For the text-containing cell, return its midpoint in [X, Y] coordinate format. 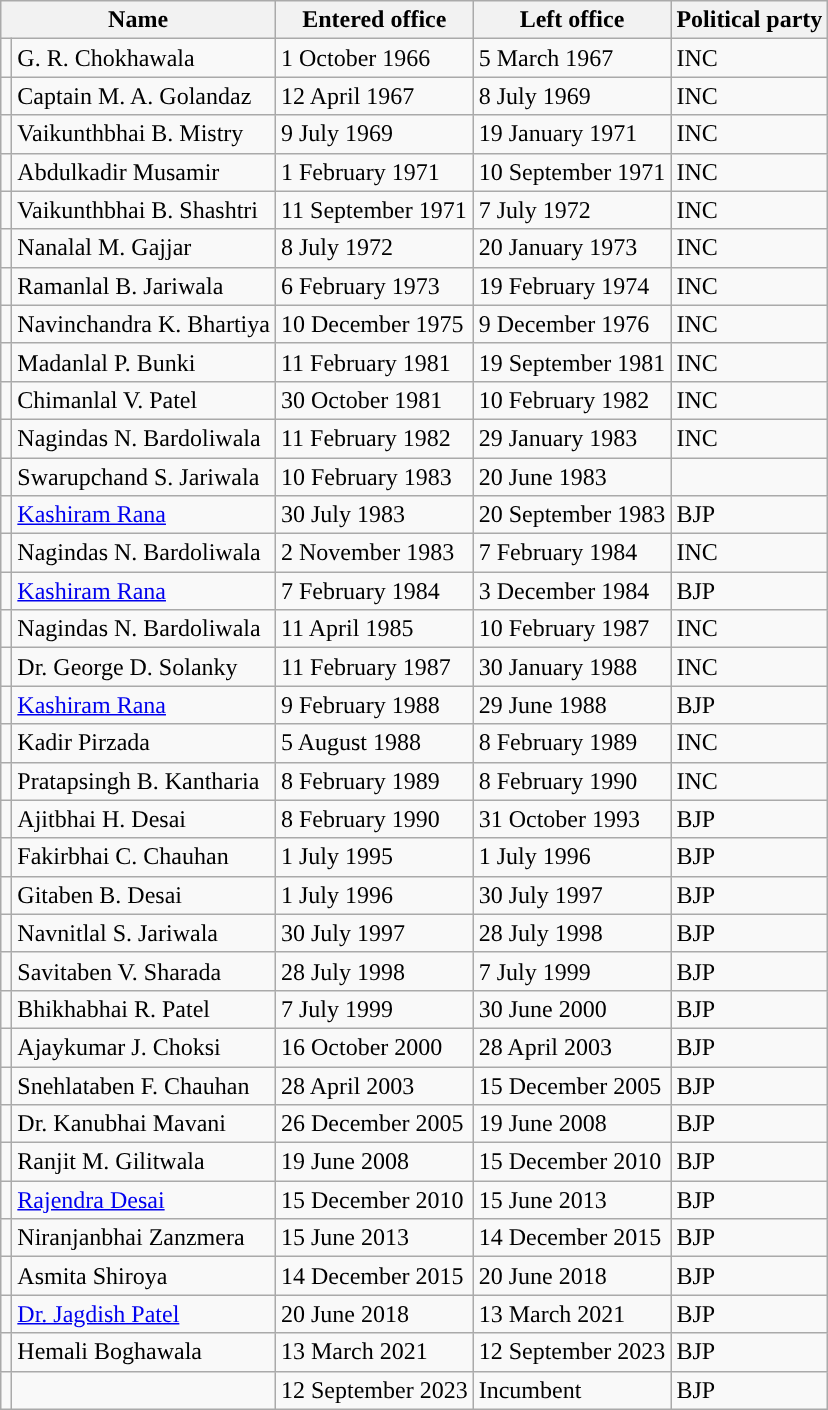
Ajaykumar J. Choksi [144, 1047]
Dr. George D. Solanky [144, 667]
Savitaben V. Sharada [144, 971]
7 July 1972 [572, 210]
19 January 1971 [572, 134]
Chimanlal V. Patel [144, 400]
30 January 1988 [572, 667]
11 February 1982 [374, 438]
31 October 1993 [572, 819]
2 November 1983 [374, 553]
11 April 1985 [374, 629]
Abdulkadir Musamir [144, 172]
15 December 2005 [572, 1085]
Vaikunthbhai B. Shashtri [144, 210]
19 February 1974 [572, 286]
9 February 1988 [374, 705]
29 January 1983 [572, 438]
Swarupchand S. Jariwala [144, 477]
1 October 1966 [374, 58]
Dr. Kanubhai Mavani [144, 1124]
Bhikhabhai R. Patel [144, 1009]
Name [138, 20]
20 June 1983 [572, 477]
11 February 1981 [374, 362]
Fakirbhai C. Chauhan [144, 857]
Left office [572, 20]
Madanlal P. Bunki [144, 362]
10 February 1982 [572, 400]
G. R. Chokhawala [144, 58]
Asmita Shiroya [144, 1276]
Captain M. A. Golandaz [144, 96]
30 October 1981 [374, 400]
Ajitbhai H. Desai [144, 819]
1 July 1995 [374, 857]
Pratapsingh B. Kantharia [144, 781]
26 December 2005 [374, 1124]
11 September 1971 [374, 210]
Dr. Jagdish Patel [144, 1314]
9 July 1969 [374, 134]
10 February 1983 [374, 477]
10 December 1975 [374, 324]
19 September 1981 [572, 362]
Kadir Pirzada [144, 743]
Rajendra Desai [144, 1200]
11 February 1987 [374, 667]
5 March 1967 [572, 58]
Navnitlal S. Jariwala [144, 933]
Niranjanbhai Zanzmera [144, 1238]
10 February 1987 [572, 629]
Ranjit M. Gilitwala [144, 1162]
3 December 1984 [572, 591]
20 September 1983 [572, 515]
20 January 1973 [572, 248]
Navinchandra K. Bhartiya [144, 324]
Entered office [374, 20]
8 July 1969 [572, 96]
Snehlataben F. Chauhan [144, 1085]
29 June 1988 [572, 705]
5 August 1988 [374, 743]
Political party [750, 20]
Nanalal M. Gajjar [144, 248]
Gitaben B. Desai [144, 895]
9 December 1976 [572, 324]
16 October 2000 [374, 1047]
10 September 1971 [572, 172]
1 February 1971 [374, 172]
Hemali Boghawala [144, 1352]
Vaikunthbhai B. Mistry [144, 134]
30 July 1983 [374, 515]
6 February 1973 [374, 286]
8 July 1972 [374, 248]
Incumbent [572, 1390]
30 June 2000 [572, 1009]
12 April 1967 [374, 96]
Ramanlal B. Jariwala [144, 286]
